Detect which cell encompasses the target text, then output its (x, y) center coordinate. 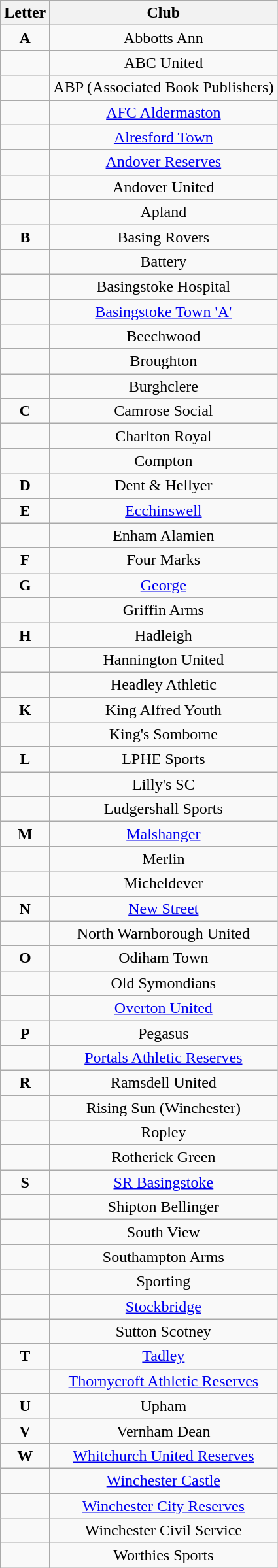
Compton (164, 461)
King's Somborne (164, 735)
Merlin (164, 859)
Vernham Dean (164, 1431)
New Street (164, 909)
Ecchinswell (164, 510)
Charlton Royal (164, 436)
Abbotts Ann (164, 38)
Winchester Civil Service (164, 1531)
Sporting (164, 1282)
Ropley (164, 1133)
Winchester Castle (164, 1480)
L (25, 759)
Four Marks (164, 560)
Stockbridge (164, 1307)
Malshanger (164, 834)
V (25, 1431)
Whitchurch United Reserves (164, 1456)
North Warnborough United (164, 933)
Old Symondians (164, 983)
Shipton Bellinger (164, 1207)
T (25, 1356)
Rotherick Green (164, 1158)
Griffin Arms (164, 610)
Camrose Social (164, 411)
Ludgershall Sports (164, 809)
F (25, 560)
N (25, 909)
Micheldever (164, 884)
Club (164, 13)
Pegasus (164, 1033)
Rising Sun (Winchester) (164, 1108)
ABP (Associated Book Publishers) (164, 88)
O (25, 958)
Hannington United (164, 659)
King Alfred Youth (164, 709)
S (25, 1182)
H (25, 635)
George (164, 585)
Headley Athletic (164, 684)
Tadley (164, 1356)
Southampton Arms (164, 1257)
Winchester City Reserves (164, 1505)
Burghclere (164, 386)
Andover United (164, 187)
Battery (164, 261)
SR Basingstoke (164, 1182)
E (25, 510)
Dent & Hellyer (164, 486)
Beechwood (164, 337)
D (25, 486)
South View (164, 1232)
LPHE Sports (164, 759)
Portals Athletic Reserves (164, 1058)
C (25, 411)
Enham Alamien (164, 535)
Thornycroft Athletic Reserves (164, 1381)
Upham (164, 1406)
AFC Aldermaston (164, 112)
Basingstoke Town 'A' (164, 312)
P (25, 1033)
Ramsdell United (164, 1082)
Hadleigh (164, 635)
Apland (164, 212)
Basingstoke Hospital (164, 286)
Worthies Sports (164, 1556)
Basing Rovers (164, 237)
M (25, 834)
Odiham Town (164, 958)
Andover Reserves (164, 162)
U (25, 1406)
ABC United (164, 63)
Lilly's SC (164, 784)
R (25, 1082)
W (25, 1456)
B (25, 237)
Broughton (164, 361)
G (25, 585)
Sutton Scotney (164, 1331)
Letter (25, 13)
Alresford Town (164, 137)
K (25, 709)
Overton United (164, 1008)
A (25, 38)
